Provide the [x, y] coordinate of the cell's center where the given text is located.  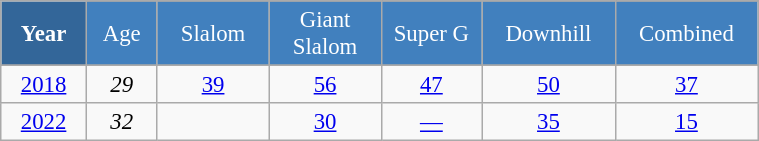
50 [549, 85]
29 [122, 85]
39 [213, 85]
15 [686, 122]
Combined [686, 34]
Slalom [213, 34]
35 [549, 122]
Age [122, 34]
37 [686, 85]
32 [122, 122]
56 [325, 85]
Super G [432, 34]
2022 [44, 122]
47 [432, 85]
Downhill [549, 34]
GiantSlalom [325, 34]
Year [44, 34]
2018 [44, 85]
30 [325, 122]
— [432, 122]
